Capture the cell that displays the provided text and extract its (x, y) central coordinate. 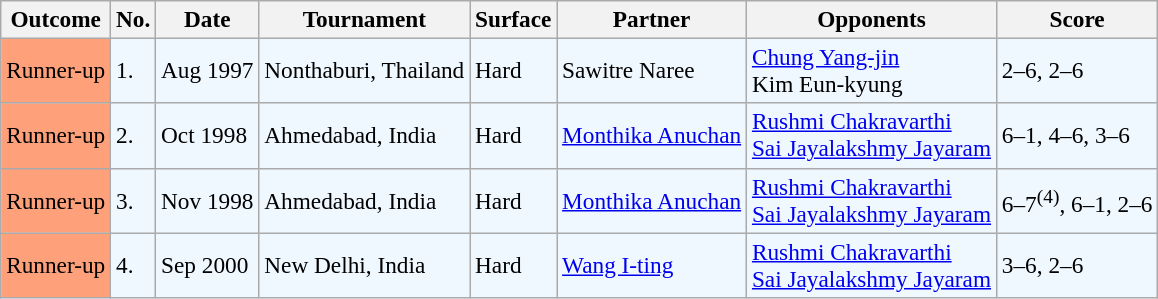
Nov 1998 (208, 200)
6–7(4), 6–1, 2–6 (1076, 200)
Score (1076, 19)
Aug 1997 (208, 70)
New Delhi, India (364, 264)
Date (208, 19)
Sep 2000 (208, 264)
1. (134, 70)
Oct 1998 (208, 136)
3–6, 2–6 (1076, 264)
Sawitre Naree (652, 70)
2. (134, 136)
Nonthaburi, Thailand (364, 70)
Surface (514, 19)
Wang I-ting (652, 264)
Tournament (364, 19)
2–6, 2–6 (1076, 70)
6–1, 4–6, 3–6 (1076, 136)
3. (134, 200)
Outcome (56, 19)
Opponents (872, 19)
No. (134, 19)
Chung Yang-jin Kim Eun-kyung (872, 70)
4. (134, 264)
Partner (652, 19)
